Return the [x, y] coordinate for the center point of the cell that contains the specified text.  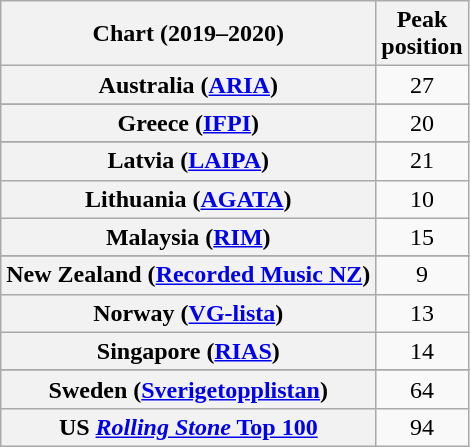
Singapore (RIAS) [188, 351]
Malaysia (RIM) [188, 237]
27 [422, 85]
Latvia (LAIPA) [188, 161]
64 [422, 389]
Greece (IFPI) [188, 123]
9 [422, 275]
Norway (VG-lista) [188, 313]
14 [422, 351]
13 [422, 313]
US Rolling Stone Top 100 [188, 427]
Chart (2019–2020) [188, 34]
Peakposition [422, 34]
Lithuania (AGATA) [188, 199]
New Zealand (Recorded Music NZ) [188, 275]
10 [422, 199]
21 [422, 161]
Australia (ARIA) [188, 85]
15 [422, 237]
20 [422, 123]
94 [422, 427]
Sweden (Sverigetopplistan) [188, 389]
